Identify which cell holds the provided text, then report its (x, y) central coordinate. 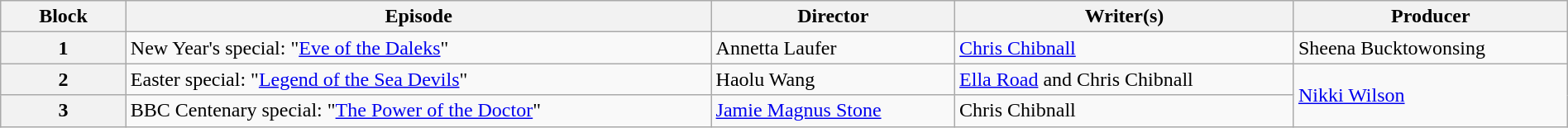
3 (64, 111)
Episode (418, 17)
BBC Centenary special: "The Power of the Doctor" (418, 111)
2 (64, 79)
Producer (1431, 17)
New Year's special: "Eve of the Daleks" (418, 48)
Nikki Wilson (1431, 95)
Haolu Wang (833, 79)
1 (64, 48)
Easter special: "Legend of the Sea Devils" (418, 79)
Writer(s) (1125, 17)
Block (64, 17)
Ella Road and Chris Chibnall (1125, 79)
Jamie Magnus Stone (833, 111)
Sheena Bucktowonsing (1431, 48)
Annetta Laufer (833, 48)
Director (833, 17)
